Provide the (x, y) coordinate of the cell's center where the given text is located.  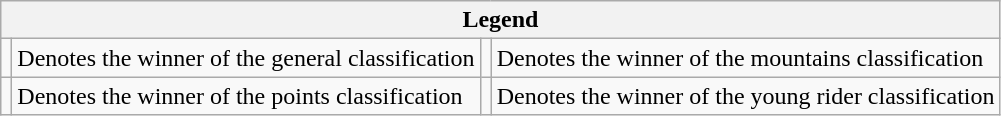
Denotes the winner of the mountains classification (746, 58)
Denotes the winner of the general classification (246, 58)
Denotes the winner of the young rider classification (746, 96)
Denotes the winner of the points classification (246, 96)
Legend (500, 20)
